Search for the cell housing the specified text and yield its (x, y) center coordinate. 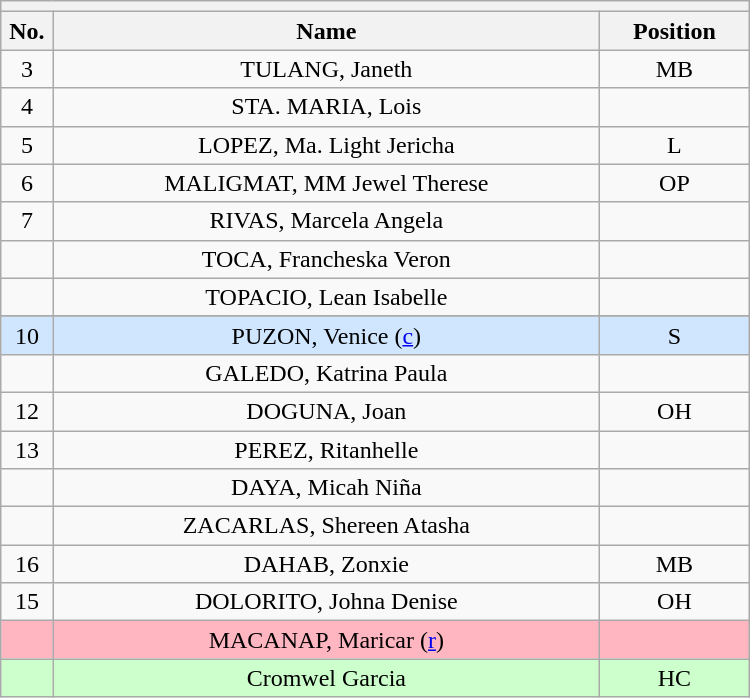
Cromwel Garcia (326, 678)
15 (27, 602)
12 (27, 411)
OP (675, 183)
RIVAS, Marcela Angela (326, 221)
LOPEZ, Ma. Light Jericha (326, 145)
ZACARLAS, Shereen Atasha (326, 526)
S (675, 335)
MACANAP, Maricar (r) (326, 640)
GALEDO, Katrina Paula (326, 373)
Name (326, 31)
L (675, 145)
HC (675, 678)
DOLORITO, Johna Denise (326, 602)
10 (27, 335)
DAYA, Micah Niña (326, 488)
13 (27, 449)
5 (27, 145)
7 (27, 221)
6 (27, 183)
DOGUNA, Joan (326, 411)
PUZON, Venice (c) (326, 335)
TOPACIO, Lean Isabelle (326, 297)
DAHAB, Zonxie (326, 564)
3 (27, 69)
TOCA, Francheska Veron (326, 259)
TULANG, Janeth (326, 69)
16 (27, 564)
STA. MARIA, Lois (326, 107)
Position (675, 31)
No. (27, 31)
4 (27, 107)
MALIGMAT, MM Jewel Therese (326, 183)
PEREZ, Ritanhelle (326, 449)
